Search for the cell housing the specified text and yield its [x, y] center coordinate. 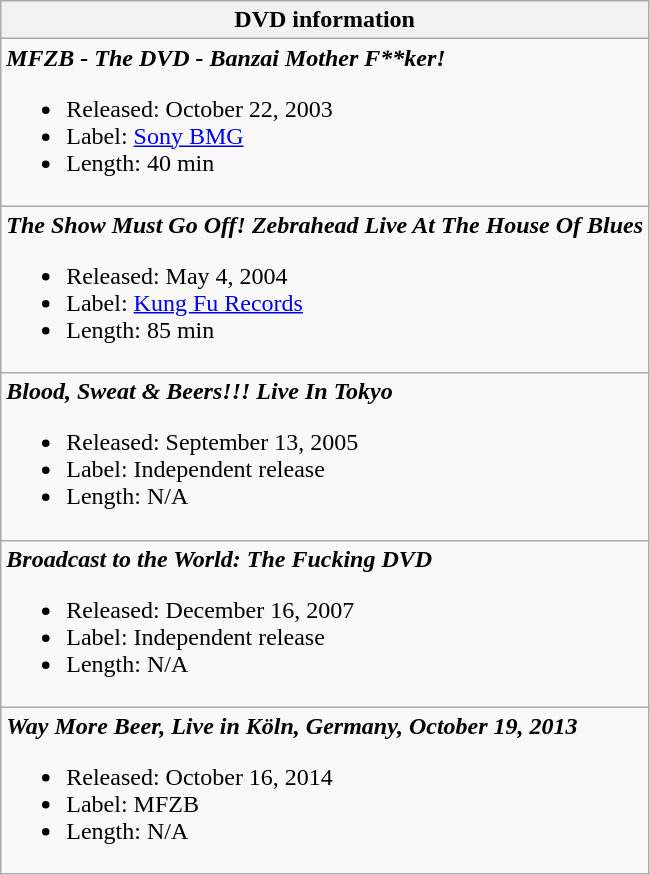
MFZB - The DVD - Banzai Mother F**ker!Released: October 22, 2003Label: Sony BMGLength: 40 min [325, 122]
Way More Beer, Live in Köln, Germany, October 19, 2013Released: October 16, 2014Label: MFZBLength: N/A [325, 790]
Blood, Sweat & Beers!!! Live In TokyoReleased: September 13, 2005Label: Independent releaseLength: N/A [325, 456]
The Show Must Go Off! Zebrahead Live At The House Of BluesReleased: May 4, 2004Label: Kung Fu RecordsLength: 85 min [325, 290]
Broadcast to the World: The Fucking DVDReleased: December 16, 2007Label: Independent releaseLength: N/A [325, 624]
DVD information [325, 20]
